Find where the given text appears and provide that cell's center as [X, Y] coordinate. 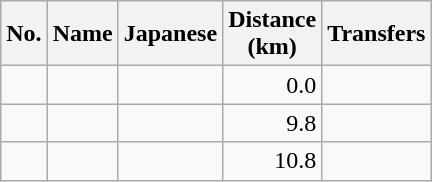
Distance(km) [272, 34]
Japanese [170, 34]
9.8 [272, 123]
10.8 [272, 161]
Name [82, 34]
Transfers [376, 34]
0.0 [272, 85]
No. [24, 34]
